Detect which cell encompasses the target text, then output its (x, y) center coordinate. 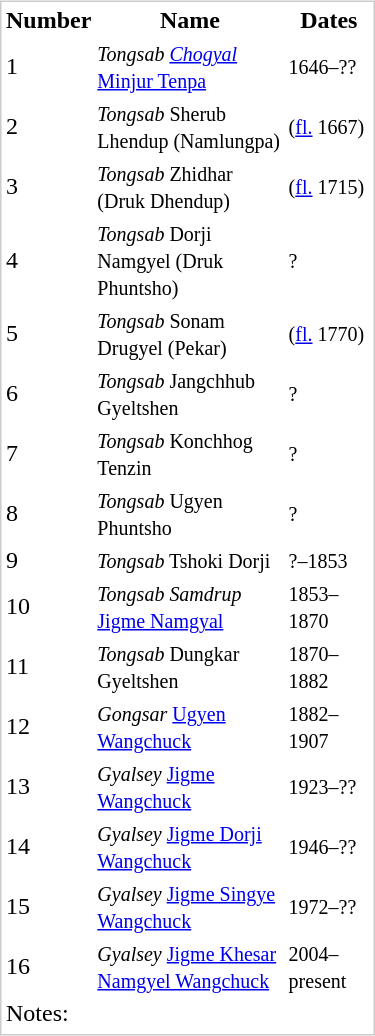
9 (48, 561)
2 (48, 128)
Tongsab Dorji Namgyel (Druk Phuntsho) (190, 261)
Dates (328, 21)
Number (48, 21)
(fl. 1715) (328, 188)
5 (48, 334)
6 (48, 394)
Gyalsey Jigme Wangchuck (190, 788)
15 (48, 908)
Gongsar Ugyen Wangchuck (190, 728)
Tongsab Jangchhub Gyeltshen (190, 394)
Name (190, 21)
13 (48, 788)
2004–present (328, 968)
Gyalsey Jigme Khesar Namgyel Wangchuck (190, 968)
1972–?? (328, 908)
16 (48, 968)
1870–1882 (328, 668)
1646–?? (328, 68)
14 (48, 848)
Gyalsey Jigme Dorji Wangchuck (190, 848)
Gyalsey Jigme Singye Wangchuck (190, 908)
(fl. 1667) (328, 128)
Tongsab Dungkar Gyeltshen (190, 668)
1853–1870 (328, 608)
8 (48, 514)
Notes: (187, 1014)
Tongsab Sherub Lhendup (Namlungpa) (190, 128)
7 (48, 454)
Tongsab Sonam Drugyel (Pekar) (190, 334)
Tongsab Samdrup Jigme Namgyal (190, 608)
Tongsab Ugyen Phuntsho (190, 514)
Tongsab Konchhog Tenzin (190, 454)
1923–?? (328, 788)
1946–?? (328, 848)
Tongsab Tshoki Dorji (190, 561)
Tongsab Chogyal Minjur Tenpa (190, 68)
1882–1907 (328, 728)
?–1853 (328, 561)
4 (48, 261)
12 (48, 728)
10 (48, 608)
Tongsab Zhidhar (Druk Dhendup) (190, 188)
(fl. 1770) (328, 334)
1 (48, 68)
11 (48, 668)
3 (48, 188)
